Provide the [x, y] coordinate of the cell's center where the given text is located.  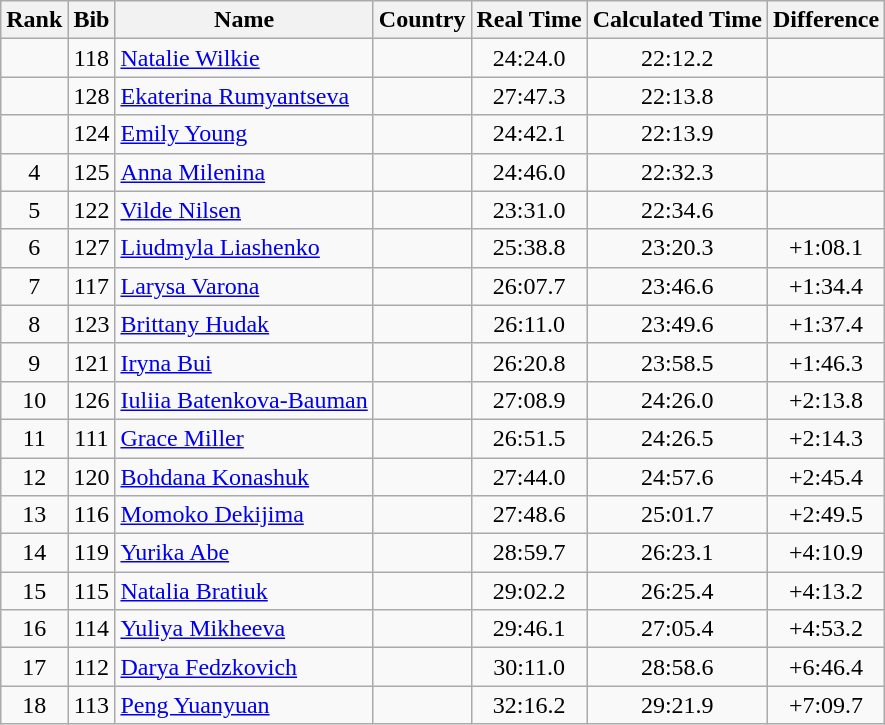
Bib [92, 20]
32:16.2 [529, 705]
Name [244, 20]
Yurika Abe [244, 553]
113 [92, 705]
123 [92, 324]
26:51.5 [529, 438]
22:34.6 [677, 210]
24:46.0 [529, 172]
Iryna Bui [244, 362]
Natalie Wilkie [244, 58]
12 [34, 477]
Country [422, 20]
Peng Yuanyuan [244, 705]
23:31.0 [529, 210]
Yuliya Mikheeva [244, 629]
16 [34, 629]
111 [92, 438]
26:20.8 [529, 362]
4 [34, 172]
119 [92, 553]
24:26.5 [677, 438]
Real Time [529, 20]
13 [34, 515]
25:01.7 [677, 515]
17 [34, 667]
+4:13.2 [826, 591]
+2:14.3 [826, 438]
+2:45.4 [826, 477]
Darya Fedzkovich [244, 667]
28:59.7 [529, 553]
22:13.9 [677, 134]
25:38.8 [529, 248]
+1:37.4 [826, 324]
29:46.1 [529, 629]
+4:53.2 [826, 629]
10 [34, 400]
26:11.0 [529, 324]
125 [92, 172]
+6:46.4 [826, 667]
23:58.5 [677, 362]
29:02.2 [529, 591]
7 [34, 286]
9 [34, 362]
Difference [826, 20]
115 [92, 591]
Vilde Nilsen [244, 210]
Natalia Bratiuk [244, 591]
+4:10.9 [826, 553]
23:20.3 [677, 248]
+1:08.1 [826, 248]
11 [34, 438]
Larysa Varona [244, 286]
22:13.8 [677, 96]
24:57.6 [677, 477]
27:05.4 [677, 629]
22:12.2 [677, 58]
Grace Miller [244, 438]
+2:13.8 [826, 400]
112 [92, 667]
8 [34, 324]
Momoko Dekijima [244, 515]
26:07.7 [529, 286]
Brittany Hudak [244, 324]
116 [92, 515]
+2:49.5 [826, 515]
5 [34, 210]
+1:34.4 [826, 286]
18 [34, 705]
29:21.9 [677, 705]
26:23.1 [677, 553]
22:32.3 [677, 172]
121 [92, 362]
+1:46.3 [826, 362]
24:26.0 [677, 400]
27:44.0 [529, 477]
117 [92, 286]
14 [34, 553]
24:24.0 [529, 58]
Iuliia Batenkova-Bauman [244, 400]
128 [92, 96]
28:58.6 [677, 667]
Rank [34, 20]
30:11.0 [529, 667]
23:46.6 [677, 286]
27:47.3 [529, 96]
27:48.6 [529, 515]
114 [92, 629]
Emily Young [244, 134]
122 [92, 210]
23:49.6 [677, 324]
24:42.1 [529, 134]
126 [92, 400]
124 [92, 134]
Liudmyla Liashenko [244, 248]
Ekaterina Rumyantseva [244, 96]
27:08.9 [529, 400]
118 [92, 58]
Anna Milenina [244, 172]
15 [34, 591]
6 [34, 248]
+7:09.7 [826, 705]
Bohdana Konashuk [244, 477]
127 [92, 248]
120 [92, 477]
26:25.4 [677, 591]
Calculated Time [677, 20]
